Locate the cell with the specified text and output its (X, Y) center coordinate. 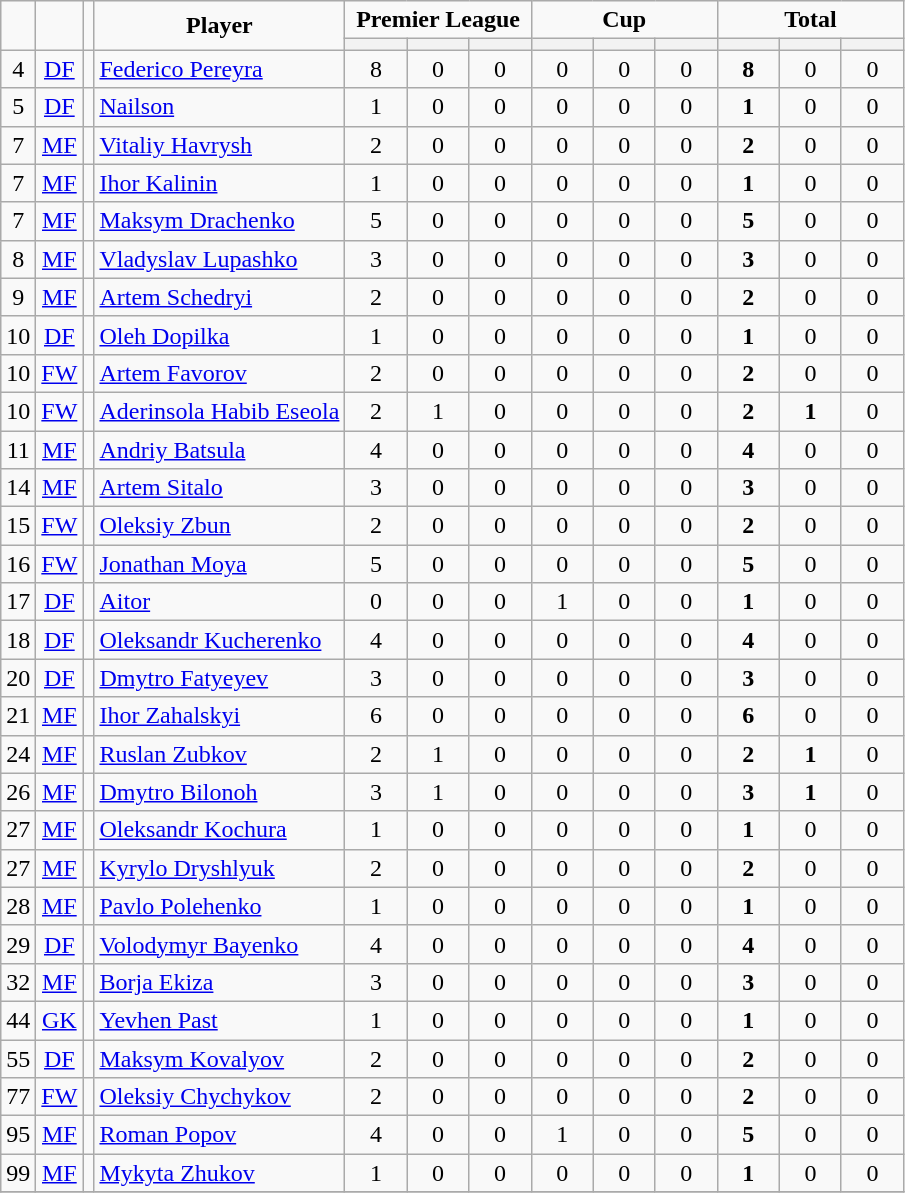
99 (18, 1173)
Vitaliy Havrysh (220, 145)
Dmytro Bilonoh (220, 792)
Oleksandr Kochura (220, 830)
Mykyta Zhukov (220, 1173)
77 (18, 1097)
Federico Pereyra (220, 69)
44 (18, 1020)
Oleksiy Zbun (220, 526)
Jonathan Moya (220, 564)
32 (18, 982)
Ihor Kalinin (220, 183)
Vladyslav Lupashko (220, 259)
Artem Schedryi (220, 297)
14 (18, 488)
Kyrylo Dryshlyuk (220, 868)
GK (60, 1020)
21 (18, 716)
Ihor Zahalskyi (220, 716)
24 (18, 754)
Player (220, 26)
Total (810, 20)
Borja Ekiza (220, 982)
17 (18, 602)
Ruslan Zubkov (220, 754)
Maksym Kovalyov (220, 1059)
16 (18, 564)
28 (18, 906)
Volodymyr Bayenko (220, 944)
Dmytro Fatyeyev (220, 678)
Pavlo Polehenko (220, 906)
Cup (624, 20)
55 (18, 1059)
20 (18, 678)
Artem Sitalo (220, 488)
18 (18, 640)
9 (18, 297)
15 (18, 526)
26 (18, 792)
Roman Popov (220, 1135)
Oleh Dopilka (220, 335)
11 (18, 449)
Artem Favorov (220, 373)
Yevhen Past (220, 1020)
Andriy Batsula (220, 449)
95 (18, 1135)
Aderinsola Habib Eseola (220, 411)
Aitor (220, 602)
Oleksandr Kucherenko (220, 640)
Nailson (220, 107)
Premier League (438, 20)
29 (18, 944)
Oleksiy Chychykov (220, 1097)
Maksym Drachenko (220, 221)
